Return [x, y] of the center of cell containing provided text 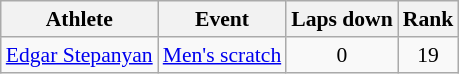
Athlete [80, 19]
19 [428, 55]
Laps down [342, 19]
Event [222, 19]
Edgar Stepanyan [80, 55]
Rank [428, 19]
0 [342, 55]
Men's scratch [222, 55]
